Capture the cell that displays the provided text and extract its [X, Y] central coordinate. 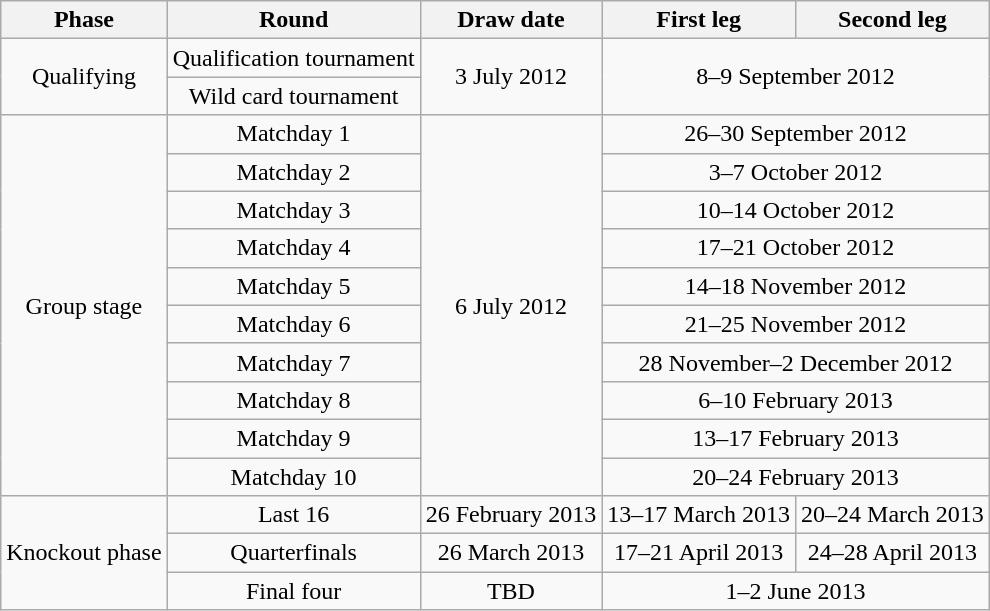
26–30 September 2012 [796, 134]
Final four [294, 591]
14–18 November 2012 [796, 286]
20–24 February 2013 [796, 477]
Knockout phase [84, 553]
13–17 February 2013 [796, 438]
Draw date [511, 20]
Qualifying [84, 77]
8–9 September 2012 [796, 77]
Matchday 5 [294, 286]
1–2 June 2013 [796, 591]
Matchday 2 [294, 172]
First leg [699, 20]
Matchday 3 [294, 210]
21–25 November 2012 [796, 324]
3–7 October 2012 [796, 172]
13–17 March 2013 [699, 515]
Matchday 1 [294, 134]
Second leg [893, 20]
24–28 April 2013 [893, 553]
Quarterfinals [294, 553]
TBD [511, 591]
Matchday 7 [294, 362]
Round [294, 20]
17–21 October 2012 [796, 248]
6 July 2012 [511, 306]
Matchday 10 [294, 477]
26 March 2013 [511, 553]
Matchday 9 [294, 438]
Qualification tournament [294, 58]
6–10 February 2013 [796, 400]
Wild card tournament [294, 96]
Group stage [84, 306]
28 November–2 December 2012 [796, 362]
17–21 April 2013 [699, 553]
Matchday 6 [294, 324]
3 July 2012 [511, 77]
Matchday 4 [294, 248]
Phase [84, 20]
Last 16 [294, 515]
26 February 2013 [511, 515]
10–14 October 2012 [796, 210]
Matchday 8 [294, 400]
20–24 March 2013 [893, 515]
